Scan for the cell matching the given text and deliver its [x, y] coordinate at center. 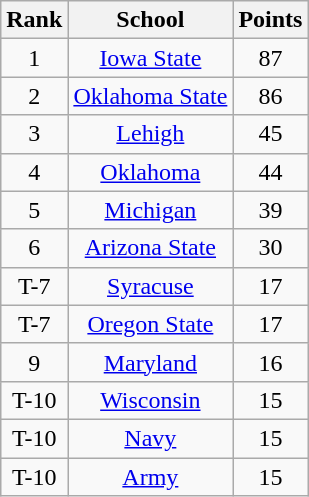
1 [34, 58]
Wisconsin [150, 400]
School [150, 20]
9 [34, 362]
Michigan [150, 210]
6 [34, 248]
Iowa State [150, 58]
Army [150, 477]
87 [270, 58]
Rank [34, 20]
44 [270, 172]
30 [270, 248]
2 [34, 96]
Points [270, 20]
45 [270, 134]
3 [34, 134]
Arizona State [150, 248]
5 [34, 210]
Oklahoma [150, 172]
Lehigh [150, 134]
16 [270, 362]
4 [34, 172]
Oregon State [150, 324]
86 [270, 96]
39 [270, 210]
Maryland [150, 362]
Oklahoma State [150, 96]
Syracuse [150, 286]
Navy [150, 438]
